Return the [x, y] coordinate for the center point of the cell that contains the specified text.  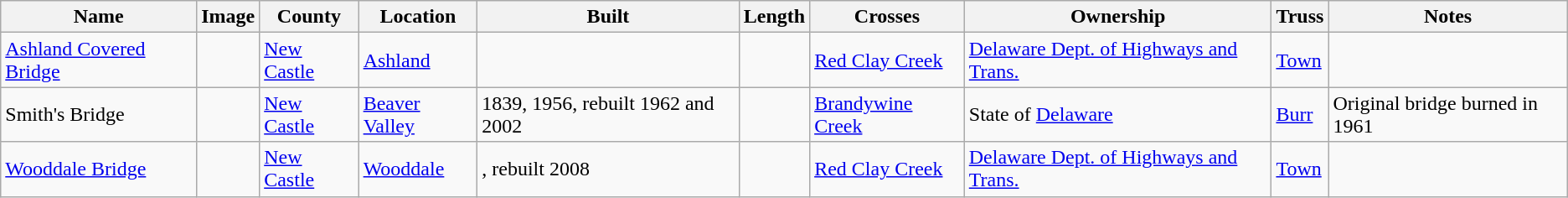
Name [99, 17]
State of Delaware [1117, 114]
Wooddale [418, 169]
Truss [1300, 17]
Smith's Bridge [99, 114]
Ashland [418, 60]
Length [774, 17]
, rebuilt 2008 [608, 169]
1839, 1956, rebuilt 1962 and 2002 [608, 114]
Crosses [888, 17]
Ashland Covered Bridge [99, 60]
Wooddale Bridge [99, 169]
Built [608, 17]
Burr [1300, 114]
Brandywine Creek [888, 114]
Location [418, 17]
Beaver Valley [418, 114]
County [309, 17]
Image [228, 17]
Notes [1447, 17]
Ownership [1117, 17]
Original bridge burned in 1961 [1447, 114]
